Return the (X, Y) coordinate for the center point of the cell that contains the specified text.  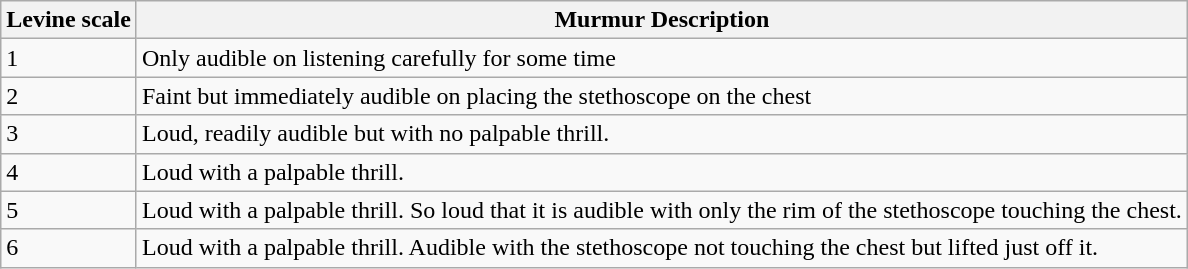
1 (69, 58)
Loud, readily audible but with no palpable thrill. (662, 134)
Only audible on listening carefully for some time (662, 58)
Loud with a palpable thrill. Audible with the stethoscope not touching the chest but lifted just off it. (662, 248)
Faint but immediately audible on placing the stethoscope on the chest (662, 96)
5 (69, 210)
Murmur Description (662, 20)
3 (69, 134)
4 (69, 172)
Loud with a palpable thrill. (662, 172)
6 (69, 248)
Loud with a palpable thrill. So loud that it is audible with only the rim of the stethoscope touching the chest. (662, 210)
Levine scale (69, 20)
2 (69, 96)
